Determine the (X, Y) coordinate at the center of the cell enclosing the given text.  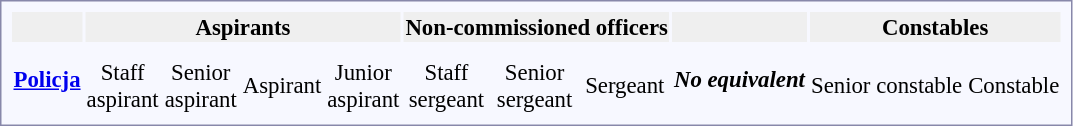
Policja (47, 80)
Sergeant (624, 86)
Constable (1014, 86)
Senior constable (886, 86)
No equivalent (739, 80)
Seniorsergeant (534, 86)
Staffsergeant (446, 86)
Junioraspirant (364, 86)
Non-commissioned officers (537, 27)
Aspirants (243, 27)
Staffaspirant (122, 86)
Aspirant (282, 86)
Senioraspirant (200, 86)
Constables (934, 27)
